Provide the (x, y) coordinate of the cell's center where the given text is located.  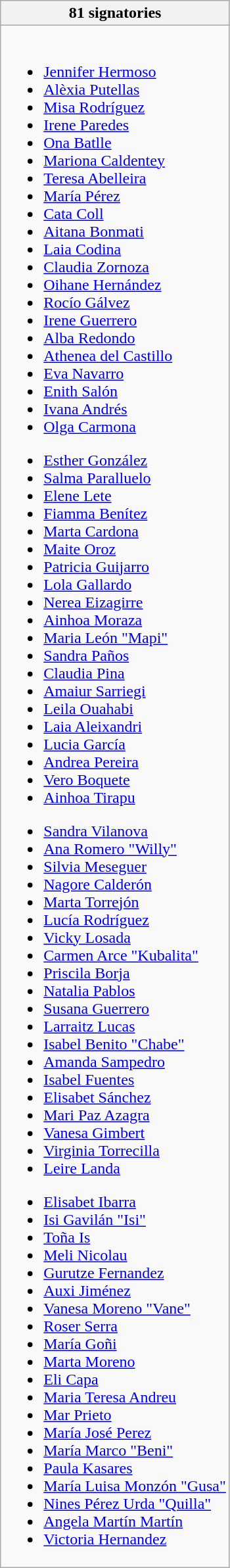
81 signatories (116, 13)
